Scan for the cell matching the given text and deliver its [X, Y] coordinate at center. 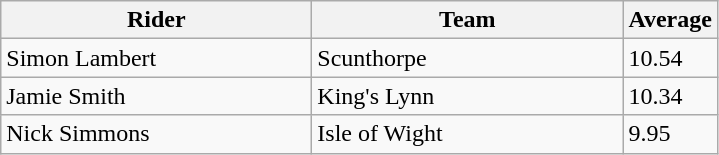
10.34 [670, 96]
Isle of Wight [468, 134]
Jamie Smith [156, 96]
Average [670, 20]
Rider [156, 20]
King's Lynn [468, 96]
Team [468, 20]
Scunthorpe [468, 58]
9.95 [670, 134]
10.54 [670, 58]
Nick Simmons [156, 134]
Simon Lambert [156, 58]
